Extract the (x, y) coordinate from the center of the cell holding the provided text.  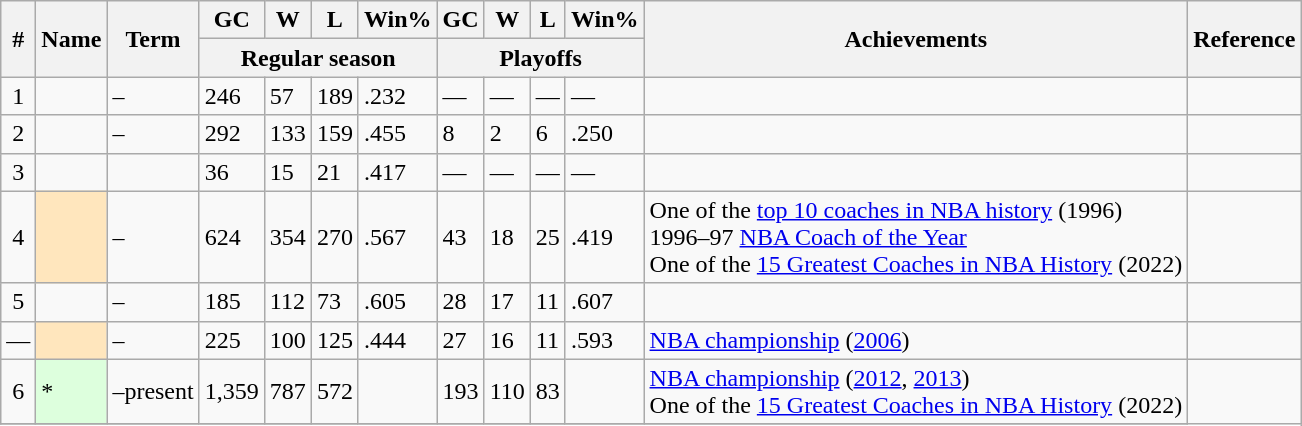
One of the top 10 coaches in NBA history (1996)1996–97 NBA Coach of the YearOne of the 15 Greatest Coaches in NBA History (2022) (916, 237)
57 (288, 96)
189 (334, 96)
NBA championship (2012, 2013)One of the 15 Greatest Coaches in NBA History (2022) (916, 392)
3 (18, 172)
NBA championship (2006) (916, 340)
.419 (604, 237)
# (18, 39)
193 (460, 392)
Regular season (318, 58)
572 (334, 392)
1 (18, 96)
Achievements (916, 39)
8 (460, 134)
–present (153, 392)
18 (507, 237)
.593 (604, 340)
Playoffs (540, 58)
1,359 (232, 392)
* (72, 392)
125 (334, 340)
.232 (398, 96)
4 (18, 237)
.417 (398, 172)
.605 (398, 302)
25 (548, 237)
17 (507, 302)
Term (153, 39)
.567 (398, 237)
5 (18, 302)
100 (288, 340)
.250 (604, 134)
21 (334, 172)
270 (334, 237)
246 (232, 96)
112 (288, 302)
787 (288, 392)
27 (460, 340)
Name (72, 39)
.607 (604, 302)
292 (232, 134)
16 (507, 340)
15 (288, 172)
28 (460, 302)
133 (288, 134)
43 (460, 237)
.455 (398, 134)
36 (232, 172)
73 (334, 302)
Reference (1244, 39)
225 (232, 340)
185 (232, 302)
110 (507, 392)
.444 (398, 340)
354 (288, 237)
83 (548, 392)
159 (334, 134)
624 (232, 237)
